Return (x, y) of the center of cell containing provided text 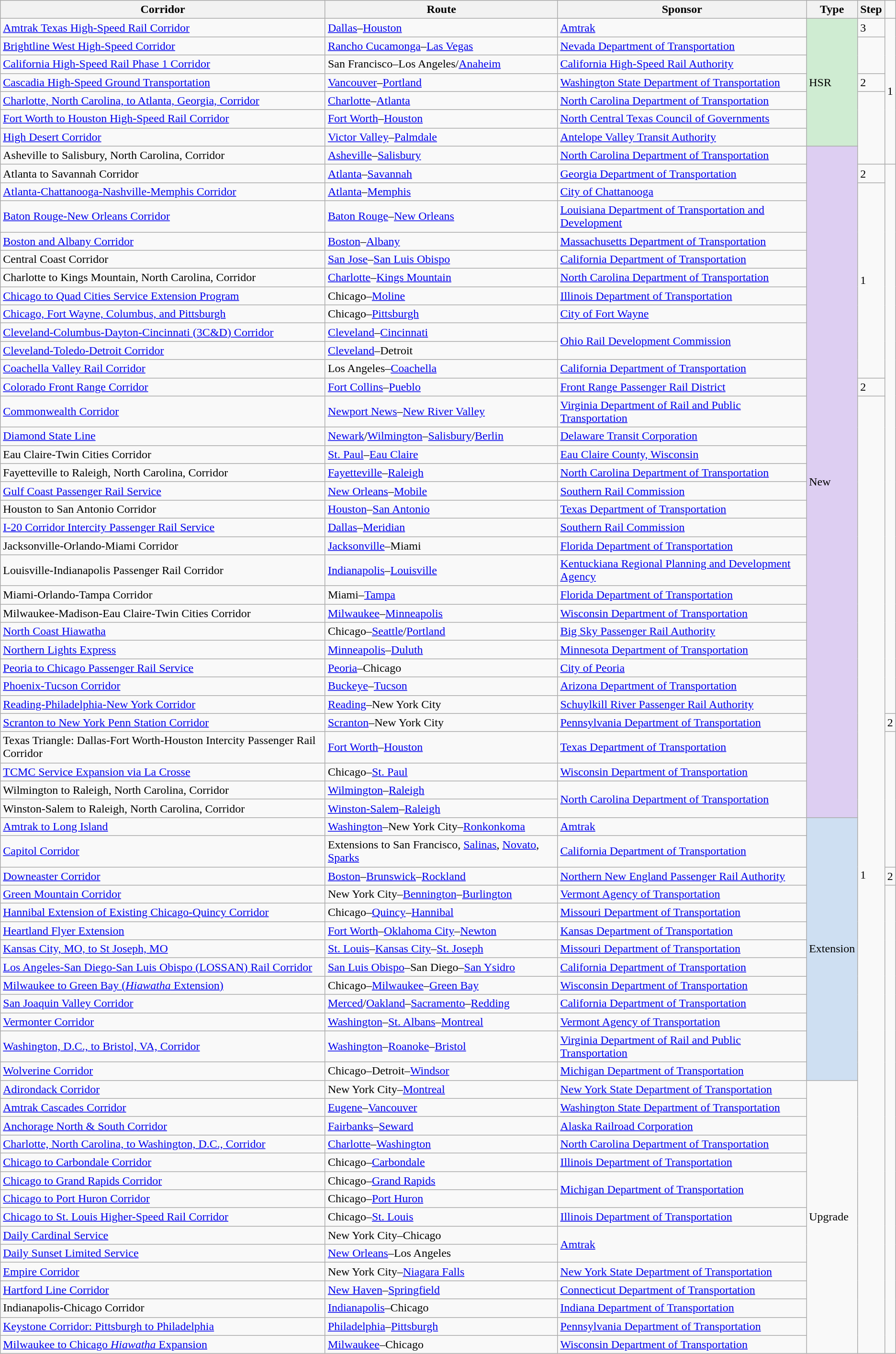
Asheville–Salisbury (441, 155)
New Haven–Springfield (441, 1290)
Chicago–Milwaukee–Green Bay (441, 985)
North Coast Hiawatha (163, 632)
Chicago–Seattle/Portland (441, 632)
Route (441, 10)
Big Sky Passenger Rail Authority (682, 632)
Atlanta–Savannah (441, 173)
Chicago–Quincy–Hannibal (441, 913)
Los Angeles–Coachella (441, 369)
Central Coast Corridor (163, 260)
Asheville to Salisbury, North Carolina, Corridor (163, 155)
New York City–Bennington–Burlington (441, 894)
Hannibal Extension of Existing Chicago-Quincy Corridor (163, 913)
Vancouver–Portland (441, 82)
Connecticut Department of Transportation (682, 1290)
Cascadia High-Speed Ground Transportation (163, 82)
Antelope Valley Transit Authority (682, 137)
Step (871, 10)
Chicago, Fort Wayne, Columbus, and Pittsburgh (163, 314)
Georgia Department of Transportation (682, 173)
Fairbanks–Seward (441, 1126)
Chicago to Port Huron Corridor (163, 1199)
Wilmington–Raleigh (441, 790)
Reading-Philadelphia-New York Corridor (163, 704)
Houston to San Antonio Corridor (163, 509)
Peoria–Chicago (441, 668)
Capitol Corridor (163, 851)
St. Paul–Eau Claire (441, 454)
Front Range Passenger Rail District (682, 387)
Victor Valley–Palmdale (441, 137)
Charlotte, North Carolina, to Atlanta, Georgia, Corridor (163, 101)
Sponsor (682, 10)
Northern New England Passenger Rail Authority (682, 876)
Louisiana Department of Transportation and Development (682, 216)
Chicago to Carbondale Corridor (163, 1162)
Chicago–Grand Rapids (441, 1180)
Chicago–Moline (441, 296)
Atlanta-Chattanooga-Nashville-Memphis Corridor (163, 192)
Minneapolis–Duluth (441, 650)
Daily Sunset Limited Service (163, 1253)
Los Angeles-San Diego-San Luis Obispo (LOSSAN) Rail Corridor (163, 967)
Indianapolis-Chicago Corridor (163, 1308)
Heartland Flyer Extension (163, 931)
Gulf Coast Passenger Rail Service (163, 491)
Chicago to St. Louis Higher-Speed Rail Corridor (163, 1217)
Chicago–St. Paul (441, 772)
Kansas City, MO, to St Joseph, MO (163, 949)
Chicago–Port Huron (441, 1199)
Houston–San Antonio (441, 509)
Wilmington to Raleigh, North Carolina, Corridor (163, 790)
Milwaukee-Madison-Eau Claire-Twin Cities Corridor (163, 613)
Indianapolis–Chicago (441, 1308)
HSR (832, 82)
Wolverine Corridor (163, 1071)
Ohio Rail Development Commission (682, 341)
Fayetteville–Raleigh (441, 473)
Milwaukee–Minneapolis (441, 613)
Washington–St. Albans–Montreal (441, 1022)
Kansas Department of Transportation (682, 931)
Chicago to Quad Cities Service Extension Program (163, 296)
Amtrak Texas High-Speed Rail Corridor (163, 28)
Delaware Transit Corporation (682, 436)
Green Mountain Corridor (163, 894)
Charlotte–Kings Mountain (441, 278)
Atlanta–Memphis (441, 192)
High Desert Corridor (163, 137)
Keystone Corridor: Pittsburgh to Philadelphia (163, 1326)
Milwaukee to Chicago Hiawatha Expansion (163, 1344)
Arizona Department of Transportation (682, 686)
TCMC Service Expansion via La Crosse (163, 772)
Dallas–Houston (441, 28)
Charlotte to Kings Mountain, North Carolina, Corridor (163, 278)
Adirondack Corridor (163, 1089)
Alaska Railroad Corporation (682, 1126)
Winston-Salem to Raleigh, North Carolina, Corridor (163, 808)
City of Peoria (682, 668)
Downeaster Corridor (163, 876)
Baton Rouge–New Orleans (441, 216)
Fort Worth–Oklahoma City–Newton (441, 931)
Washington–Roanoke–Bristol (441, 1047)
Chicago to Grand Rapids Corridor (163, 1180)
North Central Texas Council of Governments (682, 119)
New Orleans–Mobile (441, 491)
New York City–Niagara Falls (441, 1272)
St. Louis–Kansas City–St. Joseph (441, 949)
Cleveland–Cincinnati (441, 332)
California High-Speed Rail Authority (682, 64)
Buckeye–Tucson (441, 686)
Daily Cardinal Service (163, 1235)
Cleveland–Detroit (441, 350)
Brightline West High-Speed Corridor (163, 46)
Vermonter Corridor (163, 1022)
Rancho Cucamonga–Las Vegas (441, 46)
Charlotte–Atlanta (441, 101)
Winston-Salem–Raleigh (441, 808)
Corridor (163, 10)
Diamond State Line (163, 436)
Boston and Albany Corridor (163, 241)
Newark/Wilmington–Salisbury/Berlin (441, 436)
Extension (832, 949)
Chicago–Carbondale (441, 1162)
San Joaquin Valley Corridor (163, 1004)
Cleveland-Columbus-Dayton-Cincinnati (3C&D) Corridor (163, 332)
New Orleans–Los Angeles (441, 1253)
Colorado Front Range Corridor (163, 387)
Eau Claire-Twin Cities Corridor (163, 454)
Northern Lights Express (163, 650)
Massachusetts Department of Transportation (682, 241)
Milwaukee–Chicago (441, 1344)
I-20 Corridor Intercity Passenger Rail Service (163, 527)
Boston–Brunswick–Rockland (441, 876)
Jacksonville-Orlando-Miami Corridor (163, 545)
Amtrak Cascades Corridor (163, 1107)
Commonwealth Corridor (163, 412)
Miami–Tampa (441, 595)
Atlanta to Savannah Corridor (163, 173)
Washington, D.C., to Bristol, VA, Corridor (163, 1047)
Fort Collins–Pueblo (441, 387)
Louisville-Indianapolis Passenger Rail Corridor (163, 571)
Type (832, 10)
Chicago–St. Louis (441, 1217)
Minnesota Department of Transportation (682, 650)
City of Fort Wayne (682, 314)
Indiana Department of Transportation (682, 1308)
Peoria to Chicago Passenger Rail Service (163, 668)
Charlotte, North Carolina, to Washington, D.C., Corridor (163, 1144)
Merced/Oakland–Sacramento–Redding (441, 1004)
Chicago–Pittsburgh (441, 314)
Cleveland-Toledo-Detroit Corridor (163, 350)
Charlotte–Washington (441, 1144)
Scranton to New York Penn Station Corridor (163, 722)
Baton Rouge-New Orleans Corridor (163, 216)
Upgrade (832, 1217)
Coachella Valley Rail Corridor (163, 369)
Extensions to San Francisco, Salinas, Novato, Sparks (441, 851)
Schuylkill River Passenger Rail Authority (682, 704)
Boston–Albany (441, 241)
Miami-Orlando-Tampa Corridor (163, 595)
San Francisco–Los Angeles/Anaheim (441, 64)
San Jose–San Luis Obispo (441, 260)
Fayetteville to Raleigh, North Carolina, Corridor (163, 473)
California High-Speed Rail Phase 1 Corridor (163, 64)
Reading–New York City (441, 704)
Phoenix-Tucson Corridor (163, 686)
Washington–New York City–Ronkonkoma (441, 826)
Empire Corridor (163, 1272)
Eau Claire County, Wisconsin (682, 454)
3 (871, 28)
Kentuckiana Regional Planning and Development Agency (682, 571)
New York City–Montreal (441, 1089)
Scranton–New York City (441, 722)
Eugene–Vancouver (441, 1107)
Nevada Department of Transportation (682, 46)
City of Chattanooga (682, 192)
Newport News–New River Valley (441, 412)
Amtrak to Long Island (163, 826)
Milwaukee to Green Bay (Hiawatha Extension) (163, 985)
San Luis Obispo–San Diego–San Ysidro (441, 967)
New (832, 482)
New York City–Chicago (441, 1235)
Jacksonville–Miami (441, 545)
Philadelphia–Pittsburgh (441, 1326)
Fort Worth to Houston High-Speed Rail Corridor (163, 119)
Anchorage North & South Corridor (163, 1126)
Indianapolis–Louisville (441, 571)
Chicago–Detroit–Windsor (441, 1071)
Texas Triangle: Dallas-Fort Worth-Houston Intercity Passenger Rail Corridor (163, 747)
Dallas–Meridian (441, 527)
Hartford Line Corridor (163, 1290)
